Scan for the cell matching the given text and deliver its [X, Y] coordinate at center. 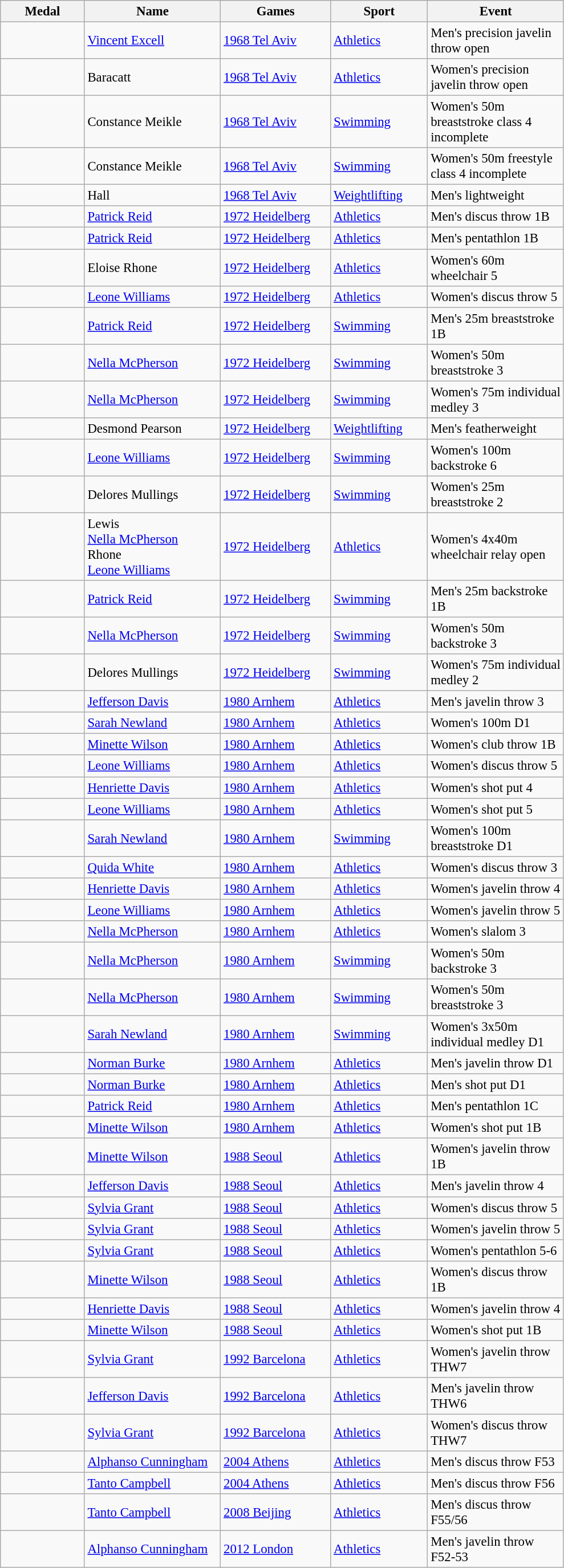
Men's discus throw 1B [496, 217]
Women's 4x40m wheelchair relay open [496, 546]
Women's 25m breaststroke 2 [496, 495]
Women's 50m breaststroke class 4 incomplete [496, 122]
Women's shot put 4 [496, 787]
Men's javelin throw 3 [496, 702]
Women's 50m freestyle class 4 incomplete [496, 166]
Games [276, 11]
Women's pentathlon 5-6 [496, 1250]
2008 Beijing [276, 1512]
Women's javelin throw 1B [496, 1156]
Lewis Nella McPherson Rhone Leone Williams [153, 546]
Men's precision javelin throw open [496, 41]
Men's javelin throw THW6 [496, 1396]
Men's 25m backstroke 1B [496, 599]
Men's pentathlon 1C [496, 1106]
Women's 60m wheelchair 5 [496, 268]
Desmond Pearson [153, 429]
Name [153, 11]
Baracatt [153, 78]
Men's shot put D1 [496, 1085]
Women's 100m backstroke 6 [496, 457]
Women's 75m individual medley 2 [496, 673]
Women's 3x50m individual medley D1 [496, 1034]
Hall [153, 196]
Women's shot put 5 [496, 809]
Women's 100m breaststroke D1 [496, 838]
Men's discus throw F56 [496, 1484]
Men's discus throw F53 [496, 1462]
Men's discus throw F55/56 [496, 1512]
Men's lightweight [496, 196]
Vincent Excell [153, 41]
Men's featherweight [496, 429]
Men's pentathlon 1B [496, 238]
Women's slalom 3 [496, 932]
2012 London [276, 1550]
Men's javelin throw D1 [496, 1063]
Men's javelin throw F52-53 [496, 1550]
Medal [42, 11]
Women's 100m D1 [496, 723]
Men's javelin throw 4 [496, 1186]
Women's discus throw 1B [496, 1279]
Event [496, 11]
Sport [379, 11]
Women's discus throw THW7 [496, 1432]
Quida White [153, 867]
Eloise Rhone [153, 268]
Women's discus throw 3 [496, 867]
Women's 75m individual medley 3 [496, 399]
Men's 25m breaststroke 1B [496, 326]
Women's club throw 1B [496, 745]
Women's javelin throw THW7 [496, 1359]
Women's precision javelin throw open [496, 78]
